Output the [x, y] coordinate of the center of the cell containing the given text.  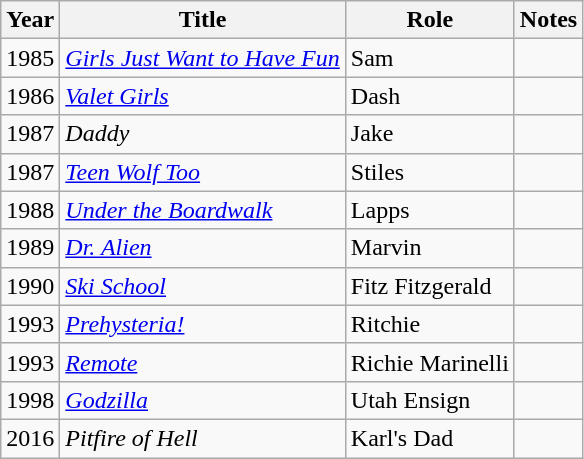
Teen Wolf Too [202, 172]
1989 [30, 248]
Richie Marinelli [430, 362]
Jake [430, 134]
Sam [430, 58]
Role [430, 20]
Stiles [430, 172]
Fitz Fitzgerald [430, 286]
1988 [30, 210]
Utah Ensign [430, 400]
1986 [30, 96]
Daddy [202, 134]
Ritchie [430, 324]
1985 [30, 58]
Marvin [430, 248]
Valet Girls [202, 96]
Girls Just Want to Have Fun [202, 58]
Title [202, 20]
Under the Boardwalk [202, 210]
1990 [30, 286]
Dr. Alien [202, 248]
2016 [30, 438]
Year [30, 20]
Dash [430, 96]
Karl's Dad [430, 438]
Pitfire of Hell [202, 438]
Lapps [430, 210]
1998 [30, 400]
Ski School [202, 286]
Godzilla [202, 400]
Prehysteria! [202, 324]
Remote [202, 362]
Notes [548, 20]
